Extract the (x, y) coordinate from the center of the cell holding the provided text.  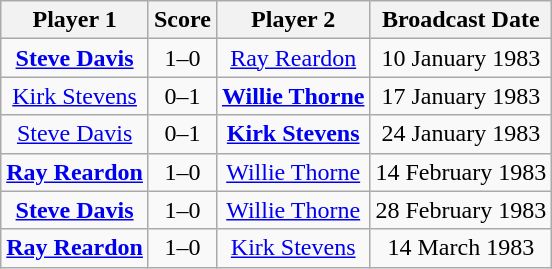
Player 2 (293, 20)
Broadcast Date (461, 20)
10 January 1983 (461, 58)
28 February 1983 (461, 210)
24 January 1983 (461, 134)
14 March 1983 (461, 248)
Score (182, 20)
14 February 1983 (461, 172)
Player 1 (75, 20)
17 January 1983 (461, 96)
